Determine the [x, y] coordinate at the center of the cell enclosing the given text.  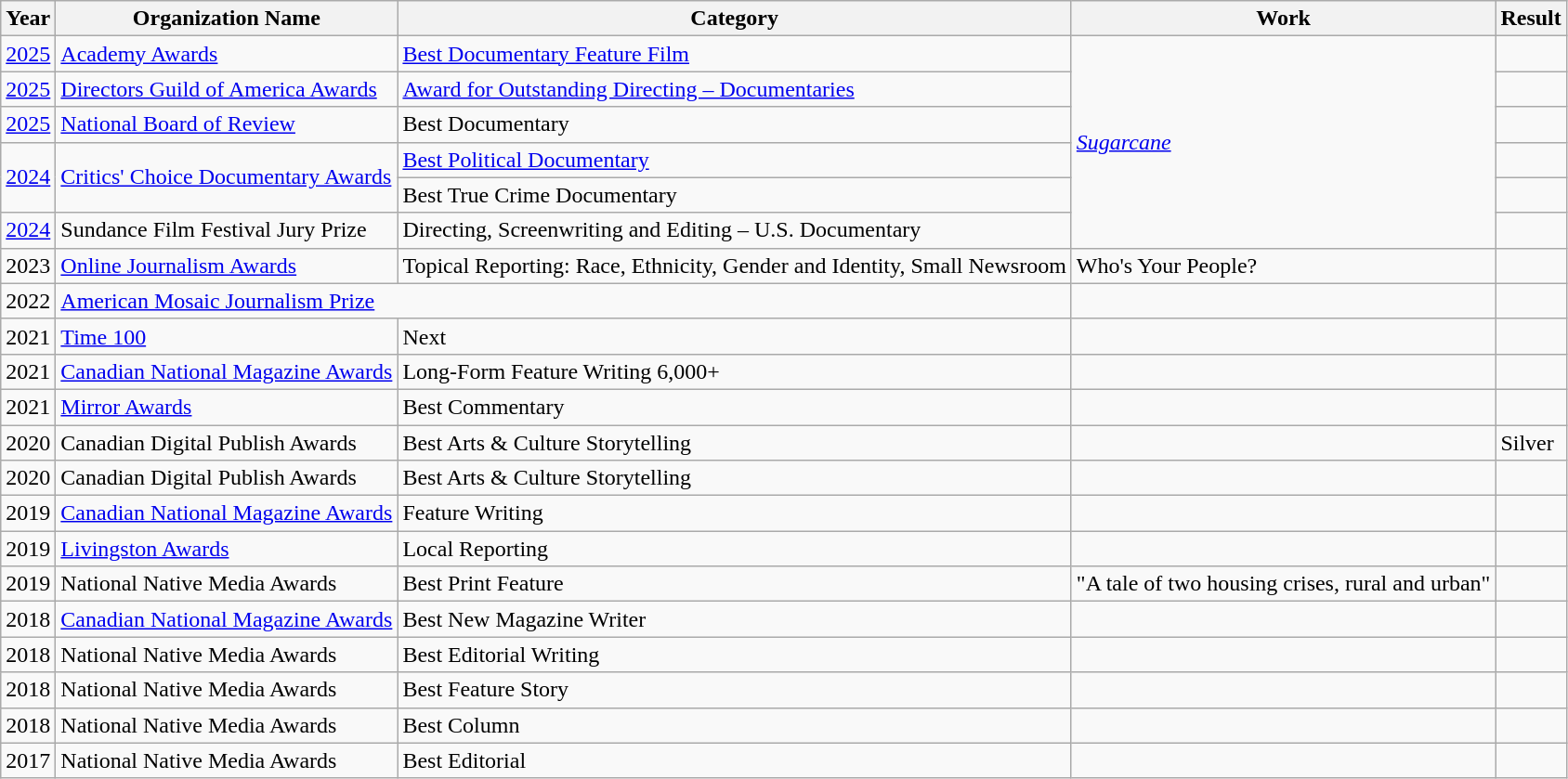
Year [28, 19]
Who's Your People? [1284, 266]
Best True Crime Documentary [734, 195]
Sundance Film Festival Jury Prize [227, 230]
Sugarcane [1284, 142]
Best Column [734, 725]
"A tale of two housing crises, rural and urban" [1284, 584]
Long-Form Feature Writing 6,000+ [734, 371]
Organization Name [227, 19]
Academy Awards [227, 54]
Best Documentary [734, 124]
Time 100 [227, 336]
Next [734, 336]
Best Print Feature [734, 584]
Livingston Awards [227, 549]
Online Journalism Awards [227, 266]
Critics' Choice Documentary Awards [227, 177]
Award for Outstanding Directing – Documentaries [734, 89]
Silver [1531, 443]
Directing, Screenwriting and Editing – U.S. Documentary [734, 230]
Best New Magazine Writer [734, 619]
Result [1531, 19]
National Board of Review [227, 124]
Mirror Awards [227, 407]
Directors Guild of America Awards [227, 89]
Best Documentary Feature Film [734, 54]
Best Editorial Writing [734, 655]
2017 [28, 760]
Work [1284, 19]
Best Commentary [734, 407]
Topical Reporting: Race, Ethnicity, Gender and Identity, Small Newsroom [734, 266]
Best Feature Story [734, 690]
American Mosaic Journalism Prize [564, 301]
Best Political Documentary [734, 160]
Best Editorial [734, 760]
Feature Writing [734, 513]
Category [734, 19]
2022 [28, 301]
Local Reporting [734, 549]
2023 [28, 266]
